Determine the (x, y) coordinate at the center of the cell enclosing the given text.  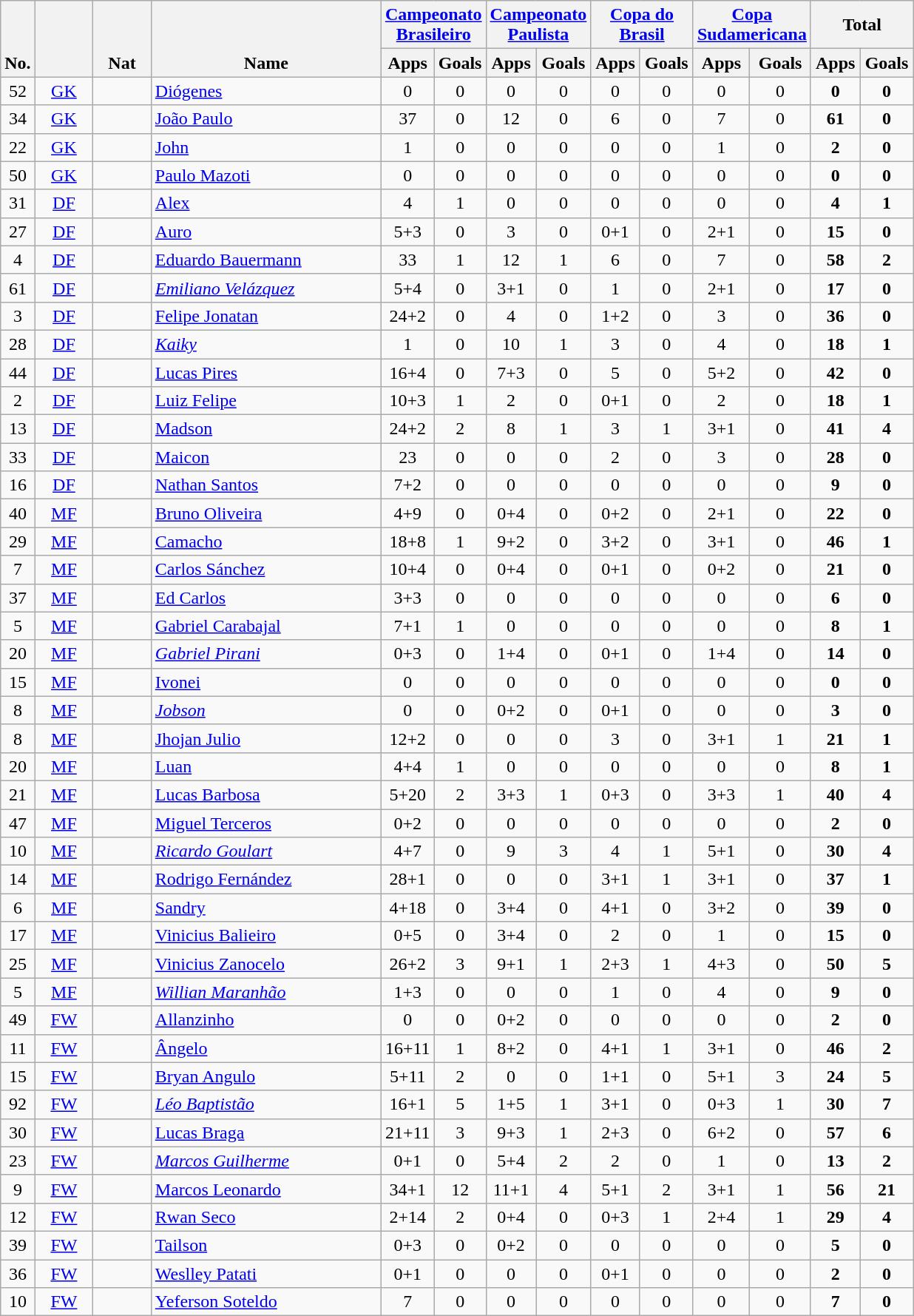
Marcos Leonardo (266, 1189)
Emiliano Velázquez (266, 288)
Lucas Braga (266, 1133)
8+2 (511, 1048)
1+5 (511, 1104)
92 (18, 1104)
44 (18, 372)
16 (18, 485)
58 (836, 260)
Luiz Felipe (266, 401)
47 (18, 823)
1+2 (615, 316)
24 (836, 1076)
Paulo Mazoti (266, 175)
Lucas Barbosa (266, 794)
34+1 (407, 1189)
Ricardo Goulart (266, 851)
1+1 (615, 1076)
11+1 (511, 1189)
Campeonato Brasileiro (433, 25)
No. (18, 38)
Ed Carlos (266, 598)
Diógenes (266, 91)
Eduardo Bauermann (266, 260)
João Paulo (266, 119)
Camacho (266, 541)
Felipe Jonatan (266, 316)
11 (18, 1048)
42 (836, 372)
Copa Sudamericana (751, 25)
16+1 (407, 1104)
Marcos Guilherme (266, 1161)
5+3 (407, 232)
25 (18, 964)
5+20 (407, 794)
4+4 (407, 766)
31 (18, 203)
28+1 (407, 880)
0+5 (407, 936)
7+2 (407, 485)
7+3 (511, 372)
Campeonato Paulista (538, 25)
Tailson (266, 1245)
Sandry (266, 908)
4+18 (407, 908)
56 (836, 1189)
Léo Baptistão (266, 1104)
Gabriel Pirani (266, 654)
57 (836, 1133)
Nathan Santos (266, 485)
5+11 (407, 1076)
Lucas Pires (266, 372)
9+1 (511, 964)
John (266, 147)
5+2 (721, 372)
Jobson (266, 710)
Kaiky (266, 344)
Jhojan Julio (266, 738)
18+8 (407, 541)
1+3 (407, 992)
10+3 (407, 401)
Alex (266, 203)
2+4 (721, 1217)
49 (18, 1020)
10+4 (407, 570)
16+11 (407, 1048)
34 (18, 119)
Bruno Oliveira (266, 513)
41 (836, 429)
4+9 (407, 513)
Vinicius Balieiro (266, 936)
4+3 (721, 964)
7+1 (407, 626)
12+2 (407, 738)
21+11 (407, 1133)
Ivonei (266, 682)
Total (862, 25)
Nat (123, 38)
16+4 (407, 372)
Miguel Terceros (266, 823)
Maicon (266, 457)
6+2 (721, 1133)
Bryan Angulo (266, 1076)
Willian Maranhão (266, 992)
Ângelo (266, 1048)
9+3 (511, 1133)
Allanzinho (266, 1020)
27 (18, 232)
Rodrigo Fernández (266, 880)
4+7 (407, 851)
Weslley Patati (266, 1273)
Madson (266, 429)
Carlos Sánchez (266, 570)
Copa do Brasil (642, 25)
26+2 (407, 964)
Yeferson Soteldo (266, 1302)
Auro (266, 232)
Name (266, 38)
Rwan Seco (266, 1217)
9+2 (511, 541)
2+14 (407, 1217)
Vinicius Zanocelo (266, 964)
Luan (266, 766)
52 (18, 91)
Gabriel Carabajal (266, 626)
